Identify which cell holds the provided text, then report its [x, y] central coordinate. 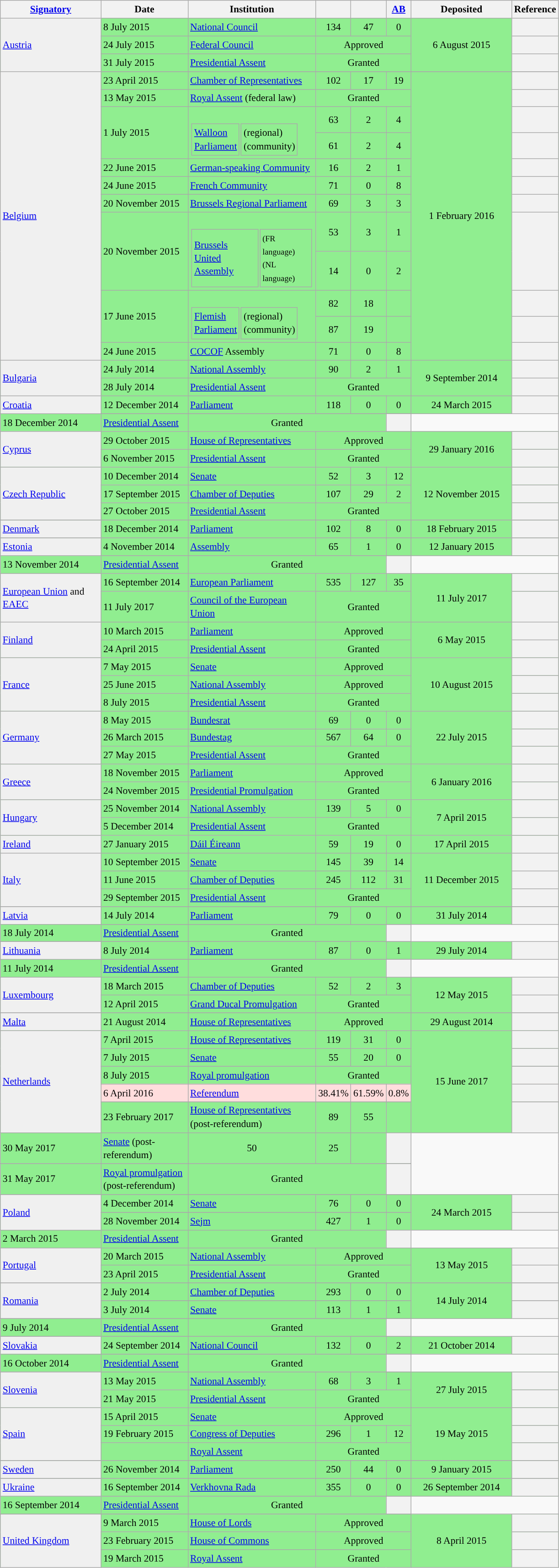
22 July 2015 [462, 738]
23 February 2017 [144, 1117]
22 June 2015 [144, 168]
31 May 2017 [51, 1179]
427 [334, 1221]
21 August 2014 [144, 1022]
63 [334, 120]
19 May 2015 [462, 1434]
Referendum [252, 1093]
7 July 2015 [144, 1058]
Malta [51, 1022]
WalloonParliament (regional)(community) [252, 133]
24 July 2014 [144, 369]
12 May 2015 [462, 995]
Deposited [462, 9]
Slovakia [51, 1345]
127 [368, 582]
Reference [535, 9]
Bundesrat [252, 720]
15 June 2017 [462, 1082]
Date [144, 9]
26 March 2015 [144, 738]
10 December 2014 [144, 476]
Verkhovna Rada [252, 1488]
FlemishParliament (regional)(community) [252, 317]
293 [334, 1292]
31 July 2014 [462, 916]
29 January 2016 [462, 449]
Dáil Éireann [252, 845]
18 February 2015 [462, 529]
COCOF Assembly [252, 352]
11 December 2015 [462, 880]
567 [334, 738]
European Parliament [252, 582]
Italy [51, 880]
Czech Republic [51, 494]
5 December 2014 [144, 826]
France [51, 685]
26 September 2014 [462, 1488]
Institution [252, 9]
24 April 2015 [144, 649]
10 August 2015 [462, 685]
11 July 2014 [51, 969]
296 [334, 1434]
53 [334, 232]
10 March 2015 [144, 632]
2 July 2014 [144, 1292]
6 January 2016 [462, 782]
12 April 2015 [144, 1005]
6 November 2015 [144, 458]
27 July 2015 [462, 1390]
Slovenia [51, 1390]
6 April 2016 [144, 1093]
132 [334, 1345]
9 July 2014 [51, 1328]
9 September 2014 [462, 378]
245 [334, 880]
Estonia [51, 547]
House of Commons [252, 1541]
30 May 2017 [51, 1148]
German-speaking Community [252, 168]
24 July 2015 [144, 45]
134 [334, 27]
Sejm [252, 1221]
47 [368, 27]
French Community [252, 186]
FlemishParliament [216, 324]
25 November 2014 [144, 809]
1 February 2016 [462, 216]
31 July 2015 [144, 63]
107 [334, 494]
Grand Ducal Promulgation [252, 1005]
90 [334, 369]
18 [368, 303]
Greece [51, 782]
17 [368, 80]
Federal Council [252, 45]
Croatia [51, 405]
9 January 2015 [462, 1470]
9 March 2015 [144, 1523]
16 [334, 168]
24 November 2015 [144, 792]
28 July 2014 [144, 388]
Spain [51, 1434]
29 July 2014 [462, 951]
27 January 2015 [144, 845]
European Union and EAEC [51, 598]
25 [334, 1148]
59 [334, 845]
64 [368, 738]
29 September 2015 [144, 898]
13 November 2014 [51, 565]
145 [334, 862]
21 October 2014 [462, 1345]
28 November 2014 [144, 1221]
38.41% [334, 1093]
21 May 2015 [144, 1398]
8 May 2015 [144, 720]
(FR language)(NL language) [286, 259]
Portugal [51, 1265]
WalloonParliament [216, 140]
Poland [51, 1212]
1 July 2015 [144, 133]
23 February 2015 [144, 1541]
35 [399, 582]
29 [368, 494]
27 May 2015 [144, 756]
Chamber of Representatives [252, 80]
12 December 2014 [144, 405]
29 August 2014 [462, 1022]
355 [334, 1488]
4 November 2014 [144, 547]
Brussels UnitedAssembly [225, 259]
Lithuania [51, 951]
Sweden [51, 1470]
44 [368, 1470]
Austria [51, 45]
12 November 2015 [462, 494]
17 June 2015 [144, 317]
Romania [51, 1301]
4 December 2014 [144, 1204]
Assembly [252, 547]
79 [334, 916]
Bulgaria [51, 378]
18 March 2015 [144, 986]
119 [334, 1040]
Brussels UnitedAssembly (FR language)(NL language) [252, 251]
7 May 2015 [144, 667]
39 [368, 862]
15 April 2015 [144, 1417]
11 June 2015 [144, 880]
Germany [51, 738]
20 March 2015 [144, 1257]
61.59% [368, 1093]
8 April 2015 [462, 1541]
65 [334, 547]
19 March 2015 [144, 1558]
Hungary [51, 818]
17 April 2015 [462, 845]
17 September 2015 [144, 494]
Signatory [51, 9]
12 January 2015 [462, 547]
0.8% [399, 1093]
139 [334, 809]
Council of the European Union [252, 607]
Presidential Promulgation [252, 792]
16 October 2014 [51, 1364]
Finland [51, 640]
112 [368, 880]
Cyprus [51, 449]
Belgium [51, 216]
House of Lords [252, 1523]
Congress of Deputies [252, 1434]
25 June 2015 [144, 685]
118 [334, 405]
250 [334, 1470]
6 May 2015 [462, 640]
3 July 2014 [144, 1310]
5 [368, 809]
Luxembourg [51, 995]
Latvia [51, 916]
Denmark [51, 529]
61 [334, 146]
Ireland [51, 845]
2 March 2015 [51, 1239]
29 October 2015 [144, 441]
18 July 2014 [51, 933]
Netherlands [51, 1082]
27 October 2015 [144, 512]
18 November 2015 [144, 773]
26 November 2014 [144, 1470]
Royal Assent (federal law) [252, 98]
89 [334, 1117]
Bundestag [252, 738]
United Kingdom [51, 1541]
Brussels Regional Parliament [252, 204]
535 [334, 582]
AB [399, 9]
Royal promulgation (post-referendum) [144, 1179]
76 [334, 1204]
113 [334, 1310]
24 September 2014 [144, 1345]
Senate (post-referendum) [144, 1148]
House of Representatives (post-referendum) [252, 1117]
Ukraine [51, 1488]
50 [252, 1148]
6 August 2015 [462, 45]
8 July 2014 [144, 951]
68 [334, 1381]
20 [368, 1058]
19 February 2015 [144, 1434]
10 September 2015 [144, 862]
82 [334, 303]
Royal promulgation [252, 1075]
